Provide the [x, y] coordinate of the cell's center where the given text is located.  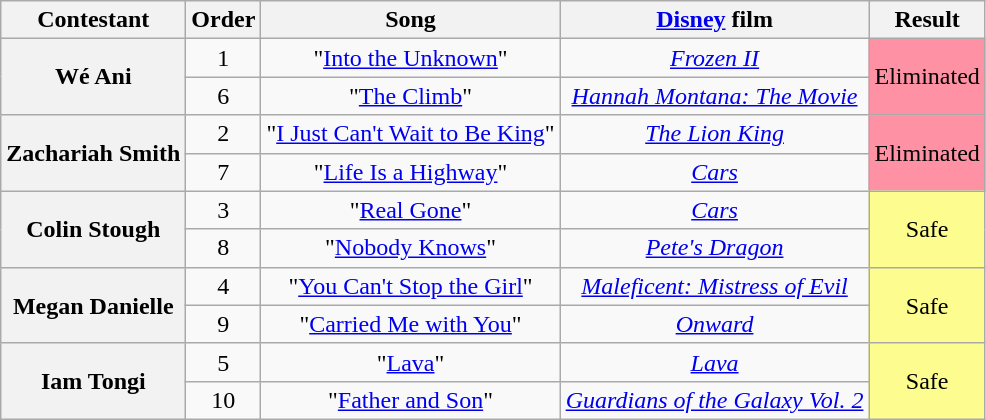
Contestant [94, 20]
Megan Danielle [94, 305]
"Nobody Knows" [410, 248]
"Into the Unknown" [410, 58]
Guardians of the Galaxy Vol. 2 [714, 400]
The Lion King [714, 134]
Maleficent: Mistress of Evil [714, 286]
"Lava" [410, 362]
Colin Stough [94, 229]
"Real Gone" [410, 210]
9 [224, 324]
6 [224, 96]
"Father and Son" [410, 400]
"I Just Can't Wait to Be King" [410, 134]
Iam Tongi [94, 381]
Order [224, 20]
4 [224, 286]
7 [224, 172]
5 [224, 362]
Pete's Dragon [714, 248]
Wé Ani [94, 77]
"You Can't Stop the Girl" [410, 286]
3 [224, 210]
Zachariah Smith [94, 153]
Lava [714, 362]
Disney film [714, 20]
8 [224, 248]
Hannah Montana: The Movie [714, 96]
"Carried Me with You" [410, 324]
Result [927, 20]
"The Climb" [410, 96]
10 [224, 400]
1 [224, 58]
Frozen II [714, 58]
2 [224, 134]
Onward [714, 324]
"Life Is a Highway" [410, 172]
Song [410, 20]
